Identify which cell holds the provided text, then report its [x, y] central coordinate. 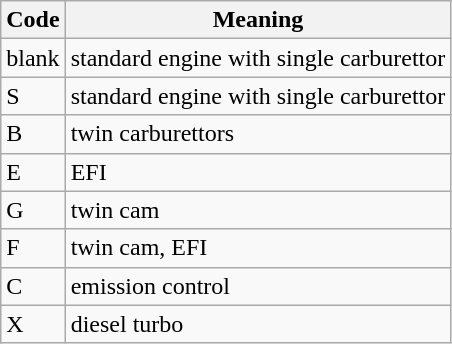
twin cam, EFI [258, 248]
twin cam [258, 210]
F [33, 248]
G [33, 210]
C [33, 286]
emission control [258, 286]
EFI [258, 172]
Meaning [258, 20]
B [33, 134]
E [33, 172]
S [33, 96]
X [33, 324]
blank [33, 58]
twin carburettors [258, 134]
Code [33, 20]
diesel turbo [258, 324]
